Pinpoint the cell where the given text exists, returning its [x, y] midpoint coordinate. 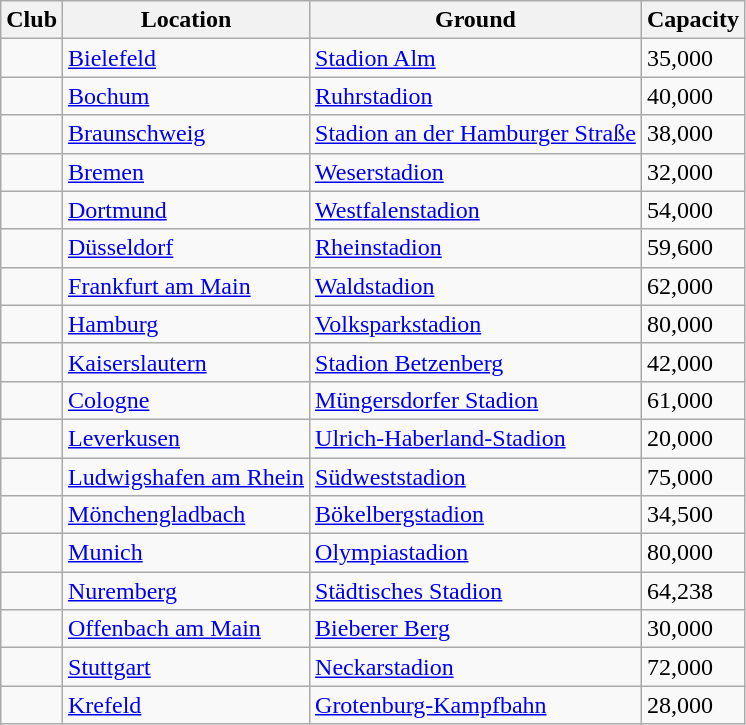
75,000 [692, 477]
Stadion Betzenberg [476, 362]
Hamburg [186, 324]
54,000 [692, 210]
Städtisches Stadion [476, 591]
Düsseldorf [186, 248]
Rheinstadion [476, 248]
Müngersdorfer Stadion [476, 400]
Braunschweig [186, 134]
Club [32, 20]
40,000 [692, 96]
72,000 [692, 667]
Volksparkstadion [476, 324]
59,600 [692, 248]
30,000 [692, 629]
Stuttgart [186, 667]
42,000 [692, 362]
Ludwigshafen am Rhein [186, 477]
34,500 [692, 515]
64,238 [692, 591]
61,000 [692, 400]
Dortmund [186, 210]
Frankfurt am Main [186, 286]
Ulrich-Haberland-Stadion [476, 438]
Location [186, 20]
Bökelbergstadion [476, 515]
Munich [186, 553]
Westfalenstadion [476, 210]
Kaiserslautern [186, 362]
Grotenburg-Kampfbahn [476, 705]
Weserstadion [476, 172]
Stadion Alm [476, 58]
Capacity [692, 20]
Bielefeld [186, 58]
Bremen [186, 172]
62,000 [692, 286]
Krefeld [186, 705]
Olympiastadion [476, 553]
Nuremberg [186, 591]
28,000 [692, 705]
Neckarstadion [476, 667]
35,000 [692, 58]
Bieberer Berg [476, 629]
Bochum [186, 96]
Ground [476, 20]
Offenbach am Main [186, 629]
Waldstadion [476, 286]
Leverkusen [186, 438]
Stadion an der Hamburger Straße [476, 134]
32,000 [692, 172]
Cologne [186, 400]
38,000 [692, 134]
Mönchengladbach [186, 515]
Ruhrstadion [476, 96]
20,000 [692, 438]
Südweststadion [476, 477]
